Output the (x, y) coordinate of the center of the cell containing the given text.  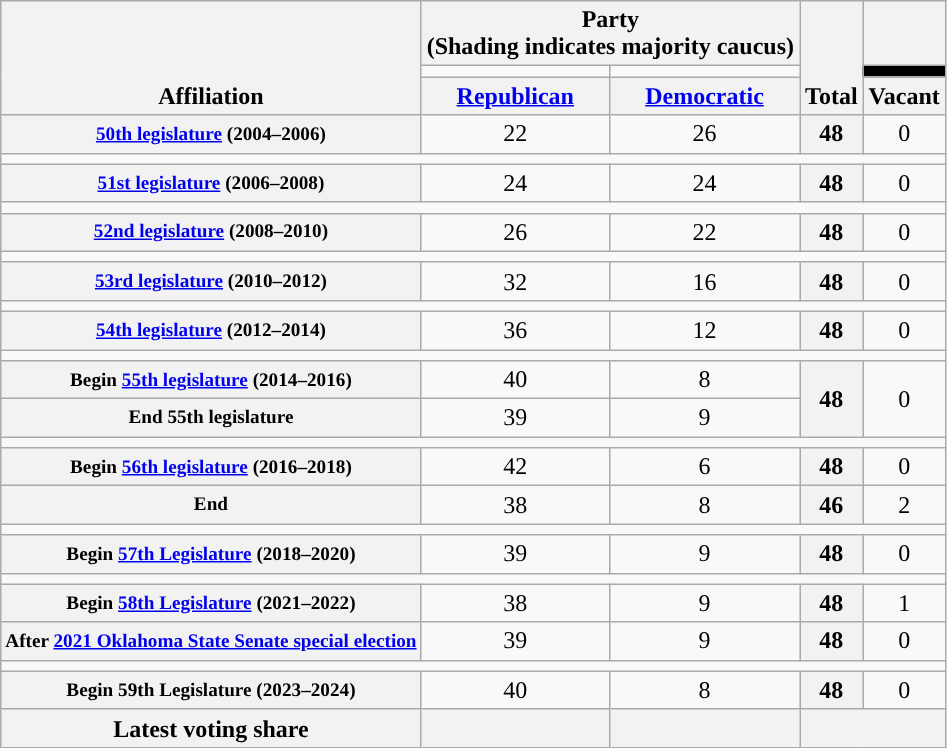
46 (832, 505)
Begin 56th legislature (2016–2018) (211, 467)
52nd legislature (2008–2010) (211, 232)
2 (904, 505)
6 (704, 467)
Begin 59th Legislature (2023–2024) (211, 690)
Democratic (704, 96)
Begin 58th Legislature (2021–2022) (211, 603)
End 55th legislature (211, 418)
Vacant (904, 96)
Latest voting share (211, 728)
42 (515, 467)
12 (704, 330)
36 (515, 330)
Total (832, 58)
1 (904, 603)
Begin 57th Legislature (2018–2020) (211, 554)
50th legislature (2004–2006) (211, 134)
32 (515, 281)
Begin 55th legislature (2014–2016) (211, 380)
Affiliation (211, 58)
16 (704, 281)
Party (Shading indicates majority caucus) (610, 34)
51st legislature (2006–2008) (211, 183)
Republican (515, 96)
53rd legislature (2010–2012) (211, 281)
54th legislature (2012–2014) (211, 330)
After 2021 Oklahoma State Senate special election (211, 641)
End (211, 505)
